Provide the [X, Y] coordinate of the cell's center where the given text is located.  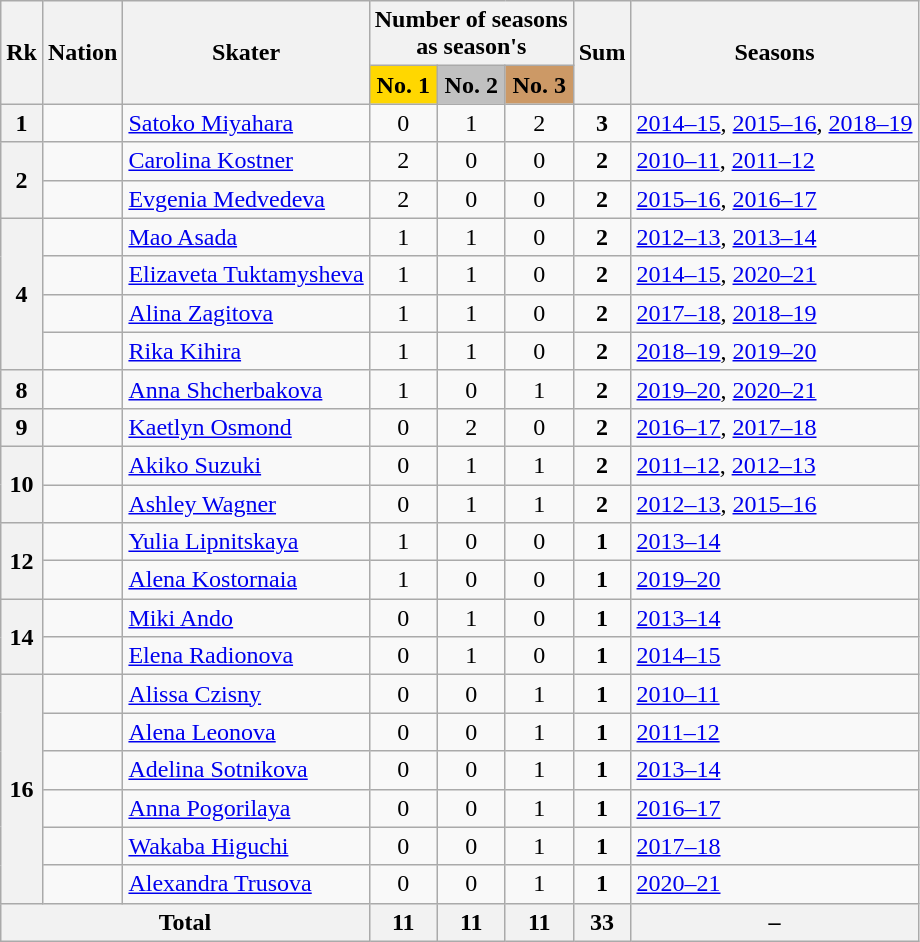
10 [22, 484]
4 [22, 294]
Alissa Czisny [246, 694]
Elizaveta Tuktamysheva [246, 275]
16 [22, 789]
2019–20, 2020–21 [774, 389]
Rk [22, 52]
Satoko Miyahara [246, 123]
Anna Shcherbakova [246, 389]
Alexandra Trusova [246, 884]
2012–13, 2015–16 [774, 503]
Seasons [774, 52]
33 [602, 922]
2018–19, 2019–20 [774, 351]
2016–17 [774, 808]
3 [602, 123]
No. 1 [403, 85]
2015–16, 2016–17 [774, 199]
2017–18, 2018–19 [774, 313]
14 [22, 637]
Sum [602, 52]
Alena Leonova [246, 732]
Alena Kostornaia [246, 580]
Evgenia Medvedeva [246, 199]
Adelina Sotnikova [246, 770]
Skater [246, 52]
Number of seasonsas season's [471, 34]
2010–11, 2011–12 [774, 161]
Alina Zagitova [246, 313]
2014–15, 2020–21 [774, 275]
– [774, 922]
Ashley Wagner [246, 503]
Total [186, 922]
Mao Asada [246, 237]
Miki Ando [246, 618]
Yulia Lipnitskaya [246, 542]
No. 3 [539, 85]
2014–15, 2015–16, 2018–19 [774, 123]
Anna Pogorilaya [246, 808]
2011–12, 2012–13 [774, 465]
2019–20 [774, 580]
No. 2 [471, 85]
2020–21 [774, 884]
Kaetlyn Osmond [246, 427]
Rika Kihira [246, 351]
Elena Radionova [246, 656]
Akiko Suzuki [246, 465]
2017–18 [774, 846]
2012–13, 2013–14 [774, 237]
2011–12 [774, 732]
Wakaba Higuchi [246, 846]
12 [22, 561]
8 [22, 389]
9 [22, 427]
2010–11 [774, 694]
Nation [82, 52]
2014–15 [774, 656]
2016–17, 2017–18 [774, 427]
Carolina Kostner [246, 161]
